Provide the (x, y) coordinate of the cell's center where the given text is located.  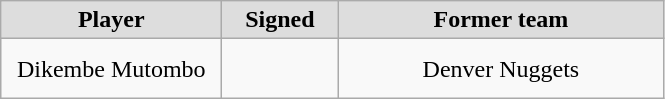
Player (112, 20)
Signed (280, 20)
Dikembe Mutombo (112, 69)
Former team (501, 20)
Denver Nuggets (501, 69)
